Pinpoint the cell where the given text exists, returning its [X, Y] midpoint coordinate. 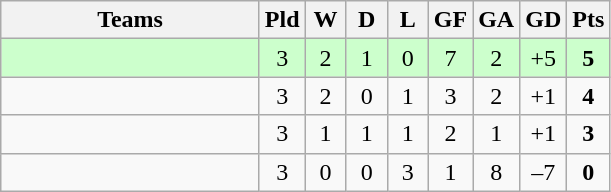
Teams [130, 20]
L [408, 20]
8 [496, 172]
Pts [588, 20]
–7 [544, 172]
7 [450, 58]
W [326, 20]
D [366, 20]
GD [544, 20]
GF [450, 20]
Pld [282, 20]
GA [496, 20]
5 [588, 58]
4 [588, 96]
+5 [544, 58]
